Identify which cell holds the provided text, then report its (x, y) central coordinate. 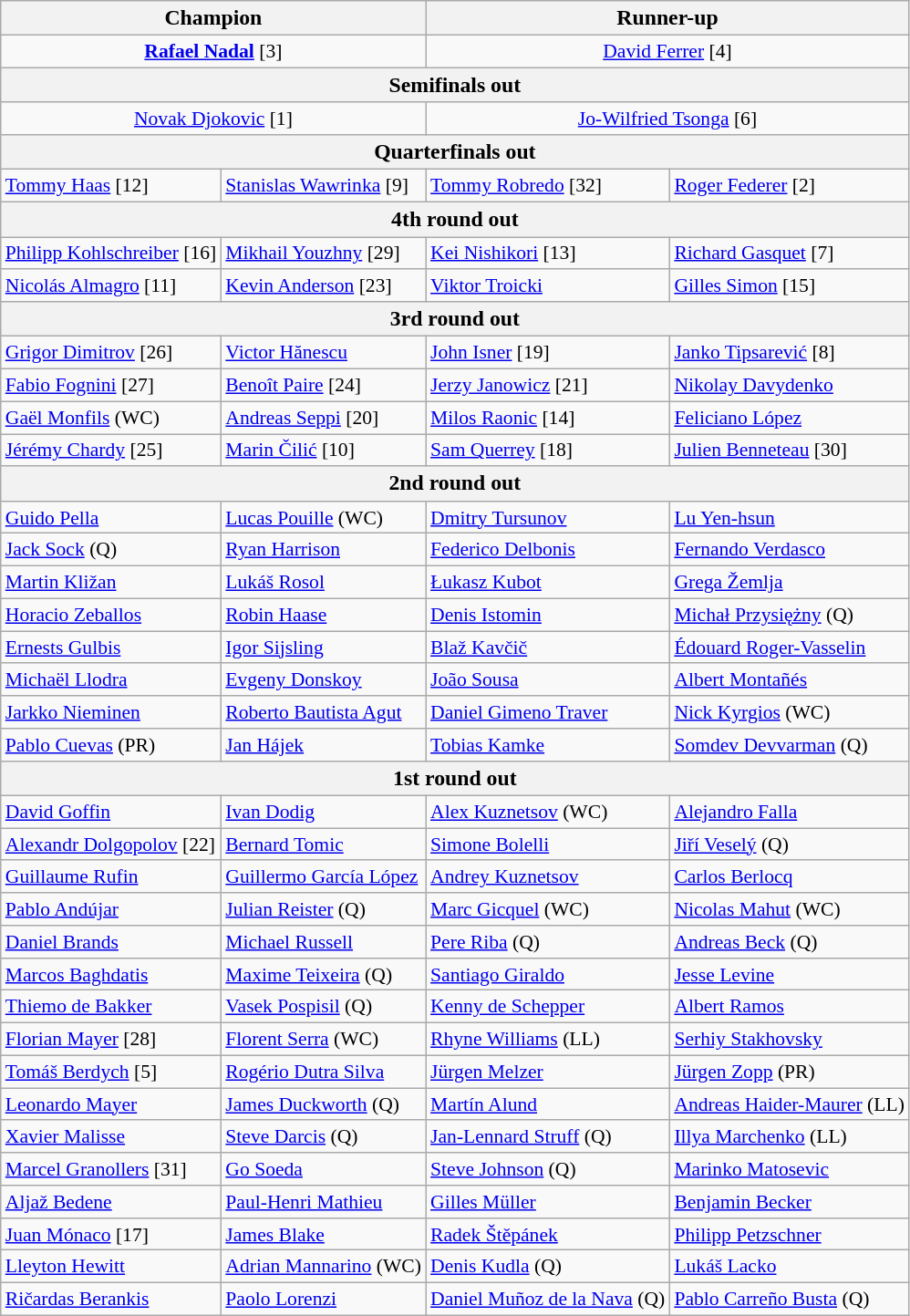
Martín Alund (547, 1104)
Semifinals out (455, 86)
Jürgen Melzer (547, 1072)
Guillermo García López (323, 877)
Leonardo Mayer (111, 1104)
Federico Delbonis (547, 550)
Marin Čilić [10] (323, 451)
Albert Montañés (790, 680)
Jesse Levine (790, 975)
Xavier Malisse (111, 1137)
Daniel Brands (111, 942)
Aljaž Bedene (111, 1202)
Jan Hájek (323, 745)
Rafael Nadal [3] (213, 52)
Lucas Pouille (WC) (323, 518)
Guillaume Rufin (111, 877)
Maxime Teixeira (Q) (323, 975)
Champion (213, 18)
Dmitry Tursunov (547, 518)
Pablo Carreño Busta (Q) (790, 1300)
Quarterfinals out (455, 152)
Tomáš Berdych [5] (111, 1072)
Lleyton Hewitt (111, 1267)
Florian Mayer [28] (111, 1040)
Tobias Kamke (547, 745)
James Duckworth (Q) (323, 1104)
Bernard Tomic (323, 845)
Kenny de Schepper (547, 1007)
Jiří Veselý (Q) (790, 845)
Horacio Zeballos (111, 615)
Ryan Harrison (323, 550)
Grega Žemlja (790, 583)
Denis Kudla (Q) (547, 1267)
Pablo Cuevas (PR) (111, 745)
Guido Pella (111, 518)
Nicolás Almagro [11] (111, 286)
Viktor Troicki (547, 286)
3rd round out (455, 319)
Édouard Roger-Vasselin (790, 648)
Alejandro Falla (790, 813)
Gilles Müller (547, 1202)
Julian Reister (Q) (323, 909)
2nd round out (455, 484)
Stanislas Wawrinka [9] (323, 186)
Grigor Dimitrov [26] (111, 353)
Alexandr Dolgopolov [22] (111, 845)
João Sousa (547, 680)
John Isner [19] (547, 353)
Mikhail Youzhny [29] (323, 254)
Simone Bolelli (547, 845)
Steve Johnson (Q) (547, 1169)
Marcel Granollers [31] (111, 1169)
Lukáš Lacko (790, 1267)
Jürgen Zopp (PR) (790, 1072)
Roberto Bautista Agut (323, 712)
Rogério Dutra Silva (323, 1072)
Marinko Matosevic (790, 1169)
Kevin Anderson [23] (323, 286)
Igor Sijsling (323, 648)
Marc Gicquel (WC) (547, 909)
Runner-up (667, 18)
Roger Federer [2] (790, 186)
Florent Serra (WC) (323, 1040)
Vasek Pospisil (Q) (323, 1007)
4th round out (455, 220)
Sam Querrey [18] (547, 451)
Jack Sock (Q) (111, 550)
Fernando Verdasco (790, 550)
Andreas Seppi [20] (323, 418)
Alex Kuznetsov (WC) (547, 813)
Ivan Dodig (323, 813)
Pablo Andújar (111, 909)
Richard Gasquet [7] (790, 254)
Jan-Lennard Struff (Q) (547, 1137)
Gaël Monfils (WC) (111, 418)
Jerzy Janowicz [21] (547, 386)
Steve Darcis (Q) (323, 1137)
Serhiy Stakhovsky (790, 1040)
Juan Mónaco [17] (111, 1235)
Ernests Gulbis (111, 648)
Martin Kližan (111, 583)
Nick Kyrgios (WC) (790, 712)
Michał Przysiężny (Q) (790, 615)
Michaël Llodra (111, 680)
Daniel Muñoz de la Nava (Q) (547, 1300)
Thiemo de Bakker (111, 1007)
Tommy Haas [12] (111, 186)
Tommy Robredo [32] (547, 186)
Victor Hănescu (323, 353)
Jarkko Nieminen (111, 712)
Daniel Gimeno Traver (547, 712)
Jo-Wilfried Tsonga [6] (667, 119)
Jérémy Chardy [25] (111, 451)
James Blake (323, 1235)
David Goffin (111, 813)
Kei Nishikori [13] (547, 254)
Illya Marchenko (LL) (790, 1137)
Lu Yen-hsun (790, 518)
Gilles Simon [15] (790, 286)
Ričardas Berankis (111, 1300)
Benjamin Becker (790, 1202)
Denis Istomin (547, 615)
Marcos Baghdatis (111, 975)
Andreas Haider-Maurer (LL) (790, 1104)
Philipp Kohlschreiber [16] (111, 254)
1st round out (455, 779)
Nikolay Davydenko (790, 386)
Nicolas Mahut (WC) (790, 909)
Carlos Berlocq (790, 877)
Adrian Mannarino (WC) (323, 1267)
Evgeny Donskoy (323, 680)
Lukáš Rosol (323, 583)
Pere Riba (Q) (547, 942)
Radek Štěpánek (547, 1235)
Andrey Kuznetsov (547, 877)
Janko Tipsarević [8] (790, 353)
Feliciano López (790, 418)
Andreas Beck (Q) (790, 942)
Paolo Lorenzi (323, 1300)
Rhyne Williams (LL) (547, 1040)
Paul-Henri Mathieu (323, 1202)
Michael Russell (323, 942)
Blaž Kavčič (547, 648)
Novak Djokovic [1] (213, 119)
Łukasz Kubot (547, 583)
Fabio Fognini [27] (111, 386)
Go Soeda (323, 1169)
Benoît Paire [24] (323, 386)
Santiago Giraldo (547, 975)
Robin Haase (323, 615)
Julien Benneteau [30] (790, 451)
David Ferrer [4] (667, 52)
Albert Ramos (790, 1007)
Somdev Devvarman (Q) (790, 745)
Philipp Petzschner (790, 1235)
Milos Raonic [14] (547, 418)
